Search for the cell housing the specified text and yield its (x, y) center coordinate. 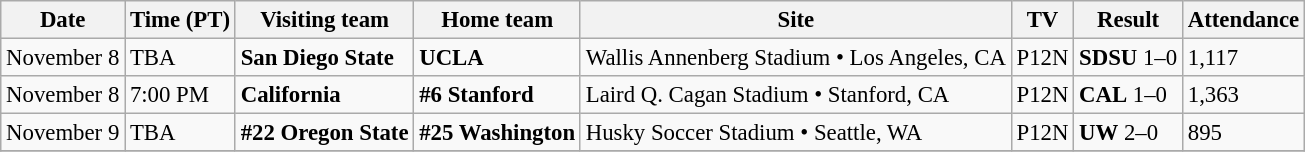
Site (796, 20)
TV (1042, 20)
Attendance (1243, 20)
#25 Washington (498, 133)
1,363 (1243, 95)
Husky Soccer Stadium • Seattle, WA (796, 133)
SDSU 1–0 (1128, 58)
Wallis Annenberg Stadium • Los Angeles, CA (796, 58)
895 (1243, 133)
1,117 (1243, 58)
California (324, 95)
#6 Stanford (498, 95)
Result (1128, 20)
Time (PT) (180, 20)
CAL 1–0 (1128, 95)
Home team (498, 20)
Laird Q. Cagan Stadium • Stanford, CA (796, 95)
San Diego State (324, 58)
UW 2–0 (1128, 133)
#22 Oregon State (324, 133)
Visiting team (324, 20)
UCLA (498, 58)
Date (63, 20)
7:00 PM (180, 95)
November 9 (63, 133)
